Return (x, y) of the center of cell containing provided text 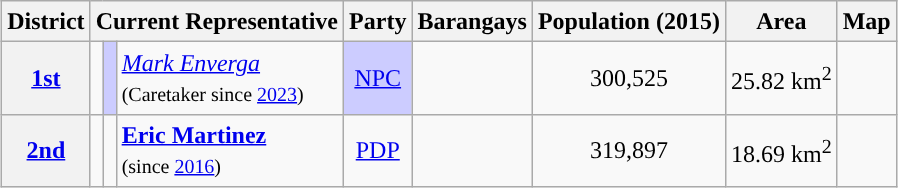
1st (46, 78)
Population (2015) (628, 22)
319,897 (628, 150)
NPC (378, 78)
Area (781, 22)
Barangays (472, 22)
District (46, 22)
PDP (378, 150)
18.69 km2 (781, 150)
Mark Enverga(Caretaker since 2023) (230, 78)
Party (378, 22)
2nd (46, 150)
Current Representative (216, 22)
25.82 km2 (781, 78)
Eric Martinez(since 2016) (230, 150)
300,525 (628, 78)
Map (866, 22)
